Search for the cell housing the specified text and yield its (x, y) center coordinate. 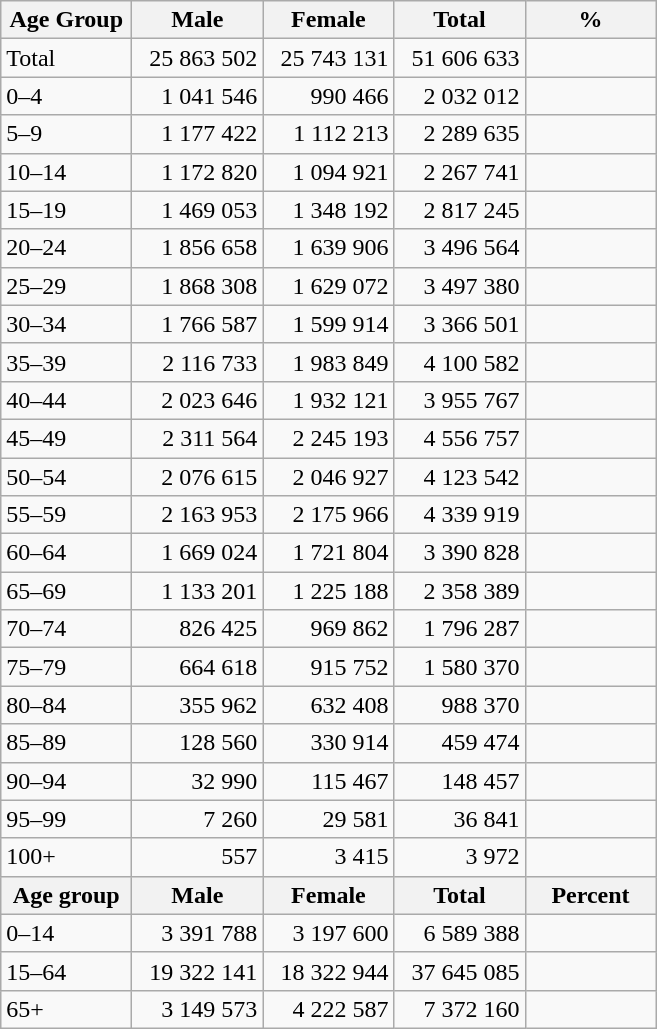
1 639 906 (328, 248)
557 (198, 857)
15–19 (66, 210)
1 172 820 (198, 172)
2 032 012 (460, 96)
1 112 213 (328, 134)
3 197 600 (328, 933)
20–24 (66, 248)
4 222 587 (328, 1009)
355 962 (198, 705)
1 133 201 (198, 591)
3 415 (328, 857)
1 766 587 (198, 324)
25–29 (66, 286)
10–14 (66, 172)
2 116 733 (198, 362)
1 094 921 (328, 172)
25 863 502 (198, 58)
30–34 (66, 324)
45–49 (66, 438)
5–9 (66, 134)
65+ (66, 1009)
459 474 (460, 743)
29 581 (328, 819)
3 149 573 (198, 1009)
1 225 188 (328, 591)
85–89 (66, 743)
2 289 635 (460, 134)
330 914 (328, 743)
2 311 564 (198, 438)
Age Group (66, 20)
826 425 (198, 629)
3 497 380 (460, 286)
988 370 (460, 705)
115 467 (328, 781)
632 408 (328, 705)
75–79 (66, 667)
% (590, 20)
2 076 615 (198, 477)
1 983 849 (328, 362)
969 862 (328, 629)
4 100 582 (460, 362)
7 372 160 (460, 1009)
51 606 633 (460, 58)
915 752 (328, 667)
65–69 (66, 591)
35–39 (66, 362)
2 046 927 (328, 477)
100+ (66, 857)
1 796 287 (460, 629)
19 322 141 (198, 971)
3 972 (460, 857)
1 348 192 (328, 210)
0–4 (66, 96)
0–14 (66, 933)
Percent (590, 895)
36 841 (460, 819)
1 041 546 (198, 96)
3 390 828 (460, 553)
2 175 966 (328, 515)
70–74 (66, 629)
25 743 131 (328, 58)
Age group (66, 895)
55–59 (66, 515)
40–44 (66, 400)
37 645 085 (460, 971)
32 990 (198, 781)
95–99 (66, 819)
1 669 024 (198, 553)
4 556 757 (460, 438)
1 469 053 (198, 210)
80–84 (66, 705)
7 260 (198, 819)
18 322 944 (328, 971)
3 496 564 (460, 248)
15–64 (66, 971)
2 267 741 (460, 172)
90–94 (66, 781)
1 856 658 (198, 248)
6 589 388 (460, 933)
2 023 646 (198, 400)
3 366 501 (460, 324)
148 457 (460, 781)
1 599 914 (328, 324)
2 817 245 (460, 210)
1 629 072 (328, 286)
664 618 (198, 667)
4 339 919 (460, 515)
990 466 (328, 96)
2 163 953 (198, 515)
2 358 389 (460, 591)
3 391 788 (198, 933)
1 932 121 (328, 400)
50–54 (66, 477)
1 177 422 (198, 134)
2 245 193 (328, 438)
4 123 542 (460, 477)
3 955 767 (460, 400)
1 868 308 (198, 286)
128 560 (198, 743)
60–64 (66, 553)
1 721 804 (328, 553)
1 580 370 (460, 667)
